Return [X, Y] of the center of cell containing provided text 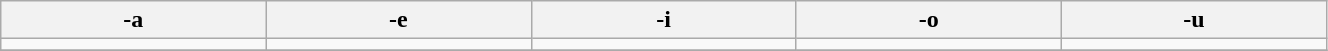
-i [664, 20]
-a [134, 20]
-e [398, 20]
-u [1194, 20]
-o [928, 20]
